Detect which cell encompasses the target text, then output its (x, y) center coordinate. 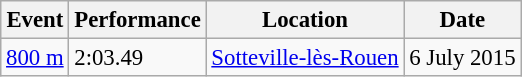
Event (35, 20)
Performance (138, 20)
800 m (35, 58)
6 July 2015 (462, 58)
Date (462, 20)
Location (305, 20)
2:03.49 (138, 58)
Sotteville-lès-Rouen (305, 58)
